Find where the given text appears and provide that cell's center as [X, Y] coordinate. 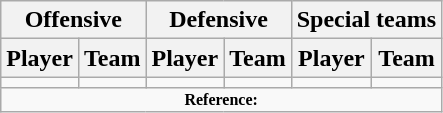
Defensive [218, 20]
Offensive [74, 20]
Reference: [222, 100]
Special teams [366, 20]
